Search for the cell housing the specified text and yield its [X, Y] center coordinate. 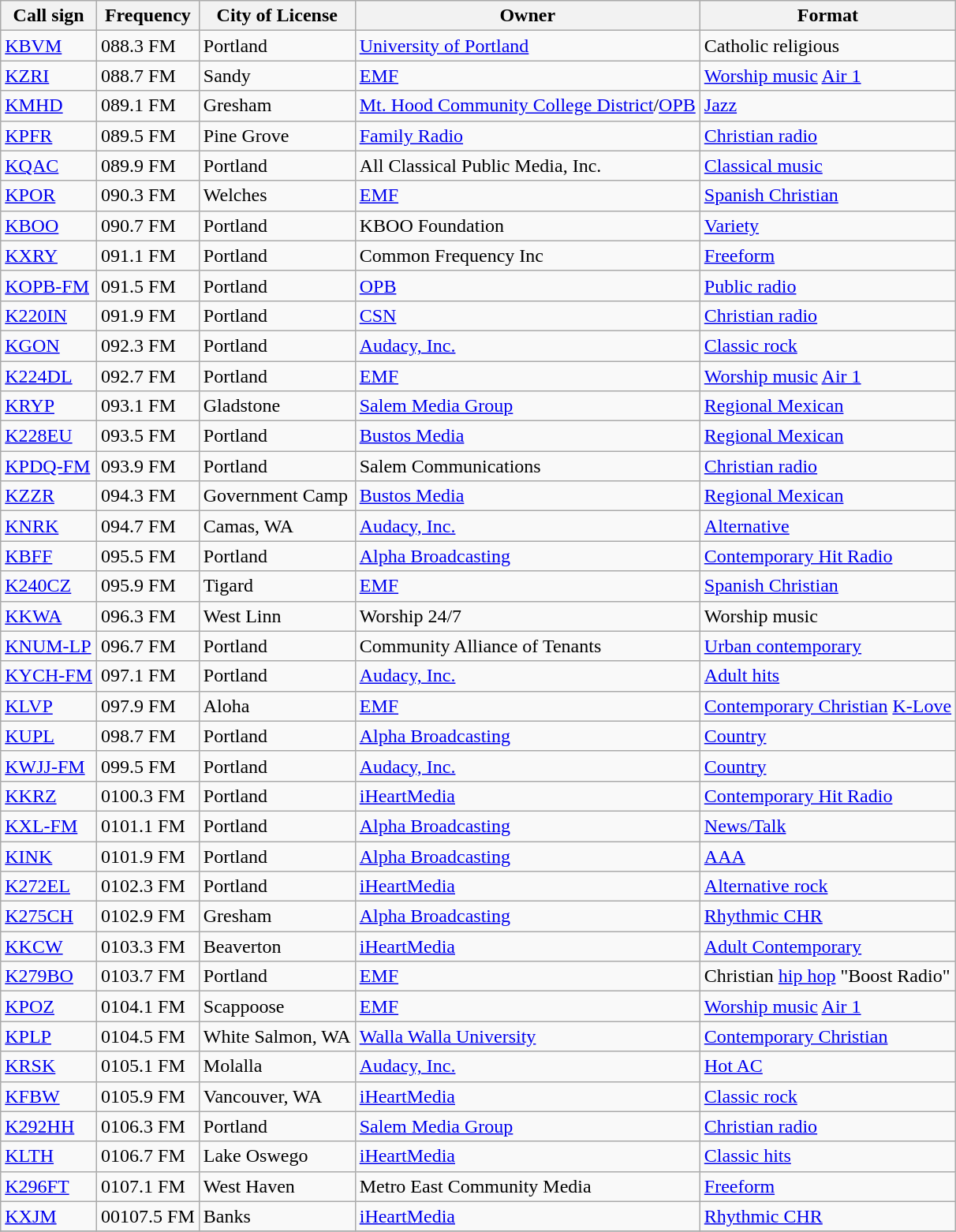
K292HH [49, 1126]
Community Alliance of Tenants [527, 646]
K275CH [49, 917]
Metro East Community Media [527, 1186]
091.1 FM [148, 256]
Call sign [49, 16]
0102.3 FM [148, 887]
KUPL [49, 736]
K272EL [49, 887]
Worship music [827, 616]
KQAC [49, 166]
0100.3 FM [148, 796]
Worship 24/7 [527, 616]
CSN [527, 315]
KPOZ [49, 1006]
Sandy [277, 76]
Banks [277, 1216]
Family Radio [527, 136]
KKRZ [49, 796]
University of Portland [527, 46]
0104.5 FM [148, 1036]
Adult Contemporary [827, 946]
Frequency [148, 16]
OPB [527, 286]
Camas, WA [277, 526]
Walla Walla University [527, 1036]
091.5 FM [148, 286]
094.3 FM [148, 496]
West Linn [277, 616]
Owner [527, 16]
KGON [49, 345]
093.9 FM [148, 466]
0107.1 FM [148, 1186]
0103.3 FM [148, 946]
Christian hip hop "Boost Radio" [827, 976]
KPLP [49, 1036]
Salem Communications [527, 466]
Aloha [277, 706]
Gladstone [277, 406]
All Classical Public Media, Inc. [527, 166]
KXJM [49, 1216]
KBOO [49, 226]
Jazz [827, 106]
0106.3 FM [148, 1126]
0104.1 FM [148, 1006]
Welches [277, 196]
088.7 FM [148, 76]
0101.1 FM [148, 826]
092.7 FM [148, 376]
White Salmon, WA [277, 1036]
City of License [277, 16]
KPDQ-FM [49, 466]
Format [827, 16]
K296FT [49, 1186]
098.7 FM [148, 736]
097.1 FM [148, 676]
099.5 FM [148, 766]
096.7 FM [148, 646]
KBVM [49, 46]
Hot AC [827, 1066]
Alternative rock [827, 887]
KFBW [49, 1096]
0102.9 FM [148, 917]
095.5 FM [148, 556]
Public radio [827, 286]
Classical music [827, 166]
095.9 FM [148, 586]
091.9 FM [148, 315]
090.3 FM [148, 196]
K220IN [49, 315]
KXL-FM [49, 826]
093.1 FM [148, 406]
Catholic religious [827, 46]
KKWA [49, 616]
089.9 FM [148, 166]
KOPB-FM [49, 286]
0103.7 FM [148, 976]
Contemporary Christian [827, 1036]
KXRY [49, 256]
Alternative [827, 526]
K279BO [49, 976]
094.7 FM [148, 526]
089.1 FM [148, 106]
AAA [827, 856]
KNRK [49, 526]
097.9 FM [148, 706]
Common Frequency Inc [527, 256]
KLTH [49, 1156]
Scappoose [277, 1006]
Classic hits [827, 1156]
Lake Oswego [277, 1156]
K224DL [49, 376]
West Haven [277, 1186]
KLVP [49, 706]
093.5 FM [148, 436]
K240CZ [49, 586]
Variety [827, 226]
Mt. Hood Community College District/OPB [527, 106]
088.3 FM [148, 46]
096.3 FM [148, 616]
KPFR [49, 136]
Adult hits [827, 676]
KKCW [49, 946]
KWJJ-FM [49, 766]
0106.7 FM [148, 1156]
KYCH-FM [49, 676]
Molalla [277, 1066]
KZZR [49, 496]
KBOO Foundation [527, 226]
0101.9 FM [148, 856]
Pine Grove [277, 136]
Contemporary Christian K-Love [827, 706]
KBFF [49, 556]
092.3 FM [148, 345]
Tigard [277, 586]
K228EU [49, 436]
KRSK [49, 1066]
KINK [49, 856]
KZRI [49, 76]
0105.9 FM [148, 1096]
0105.1 FM [148, 1066]
00107.5 FM [148, 1216]
KMHD [49, 106]
090.7 FM [148, 226]
KPOR [49, 196]
News/Talk [827, 826]
KNUM-LP [49, 646]
Urban contemporary [827, 646]
Vancouver, WA [277, 1096]
Government Camp [277, 496]
KRYP [49, 406]
089.5 FM [148, 136]
Beaverton [277, 946]
